Scan for the cell matching the given text and deliver its [X, Y] coordinate at center. 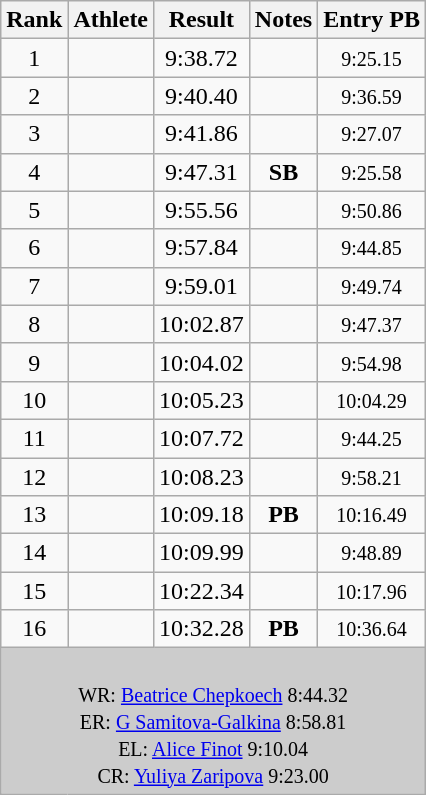
14 [34, 553]
7 [34, 286]
9:48.89 [372, 553]
4 [34, 172]
Athlete [111, 20]
1 [34, 58]
9:25.58 [372, 172]
11 [34, 438]
9:54.98 [372, 362]
9:44.85 [372, 248]
10:17.96 [372, 591]
Rank [34, 20]
6 [34, 248]
10:07.72 [202, 438]
9:41.86 [202, 134]
9:44.25 [372, 438]
9:49.74 [372, 286]
12 [34, 477]
WR: Beatrice Chepkoech 8:44.32ER: G Samitova-Galkina 8:58.81 EL: Alice Finot 9:10.04CR: Yuliya Zaripova 9:23.00 [214, 721]
10:05.23 [202, 400]
2 [34, 96]
9:25.15 [372, 58]
10:08.23 [202, 477]
Notes [283, 20]
10:16.49 [372, 515]
9:59.01 [202, 286]
9:57.84 [202, 248]
9:47.31 [202, 172]
9:36.59 [372, 96]
9:40.40 [202, 96]
Entry PB [372, 20]
15 [34, 591]
5 [34, 210]
10:32.28 [202, 629]
9 [34, 362]
10:09.99 [202, 553]
3 [34, 134]
9:50.86 [372, 210]
10:36.64 [372, 629]
9:47.37 [372, 324]
Result [202, 20]
16 [34, 629]
8 [34, 324]
9:55.56 [202, 210]
10 [34, 400]
13 [34, 515]
10:22.34 [202, 591]
9:58.21 [372, 477]
10:04.29 [372, 400]
SB [283, 172]
10:02.87 [202, 324]
9:38.72 [202, 58]
10:09.18 [202, 515]
10:04.02 [202, 362]
9:27.07 [372, 134]
